Return (X, Y) of the center of cell containing provided text 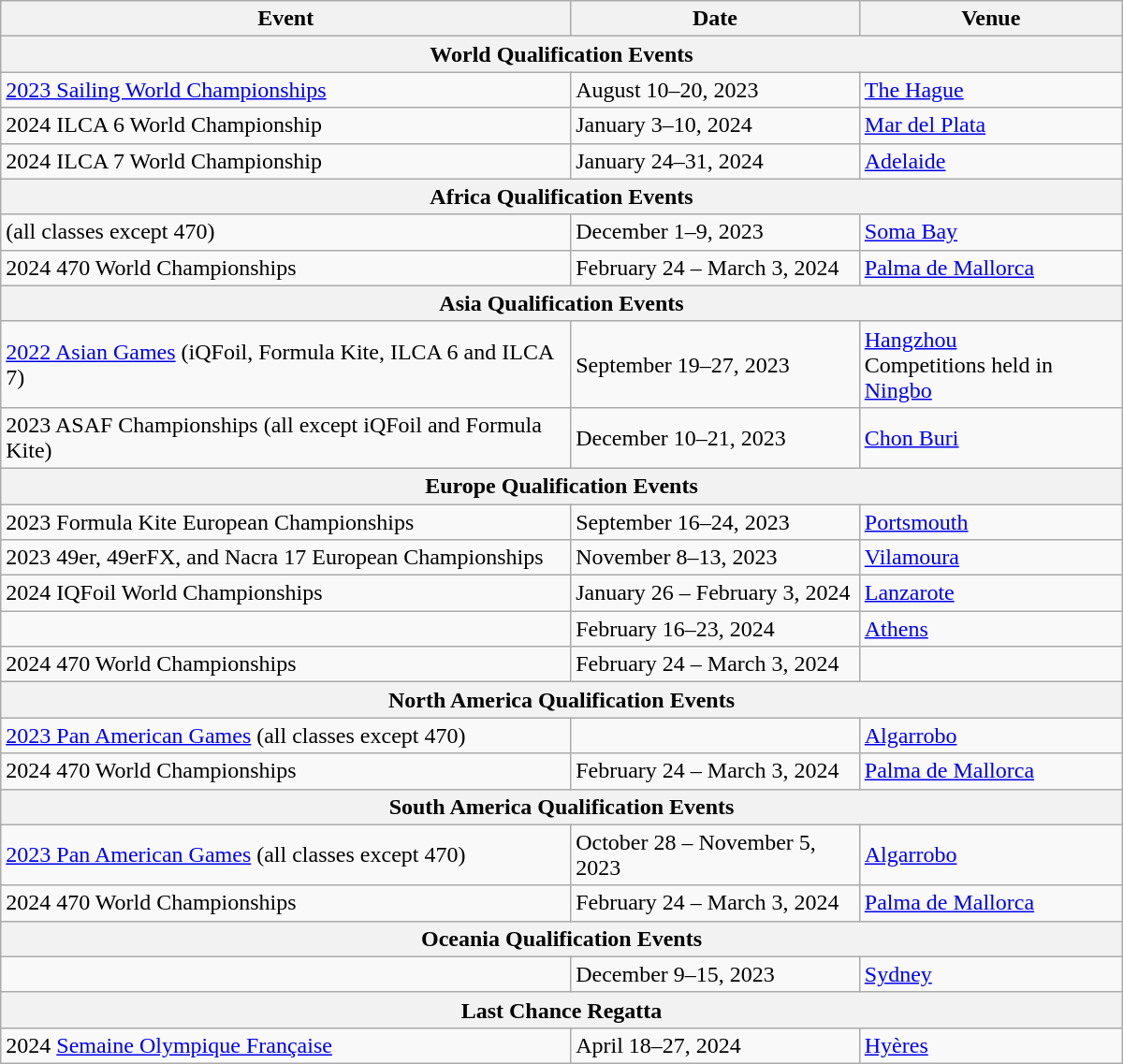
Event (286, 19)
Europe Qualification Events (561, 486)
(all classes except 470) (286, 232)
2023 49er, 49erFX, and Nacra 17 European Championships (286, 558)
Soma Bay (990, 232)
Last Chance Regatta (561, 1010)
Date (715, 19)
October 28 – November 5, 2023 (715, 855)
April 18–27, 2024 (715, 1045)
2024 ILCA 6 World Championship (286, 125)
The Hague (990, 90)
2023 Formula Kite European Championships (286, 521)
September 19–27, 2023 (715, 364)
North America Qualification Events (561, 700)
Chon Buri (990, 438)
January 3–10, 2024 (715, 125)
February 16–23, 2024 (715, 629)
Adelaide (990, 161)
January 26 – February 3, 2024 (715, 593)
January 24–31, 2024 (715, 161)
Africa Qualification Events (561, 197)
2023 ASAF Championships (all except iQFoil and Formula Kite) (286, 438)
Venue (990, 19)
2022 Asian Games (iQFoil, Formula Kite, ILCA 6 and ILCA 7) (286, 364)
Oceania Qualification Events (561, 939)
November 8–13, 2023 (715, 558)
December 9–15, 2023 (715, 974)
Asia Qualification Events (561, 303)
South America Qualification Events (561, 807)
December 10–21, 2023 (715, 438)
2024 Semaine Olympique Française (286, 1045)
Mar del Plata (990, 125)
2023 Sailing World Championships (286, 90)
December 1–9, 2023 (715, 232)
Lanzarote (990, 593)
HangzhouCompetitions held in Ningbo (990, 364)
September 16–24, 2023 (715, 521)
World Qualification Events (561, 54)
Hyères (990, 1045)
Sydney (990, 974)
August 10–20, 2023 (715, 90)
Portsmouth (990, 521)
2024 ILCA 7 World Championship (286, 161)
Athens (990, 629)
2024 IQFoil World Championships (286, 593)
Vilamoura (990, 558)
